Find where the given text appears and provide that cell's center as (X, Y) coordinate. 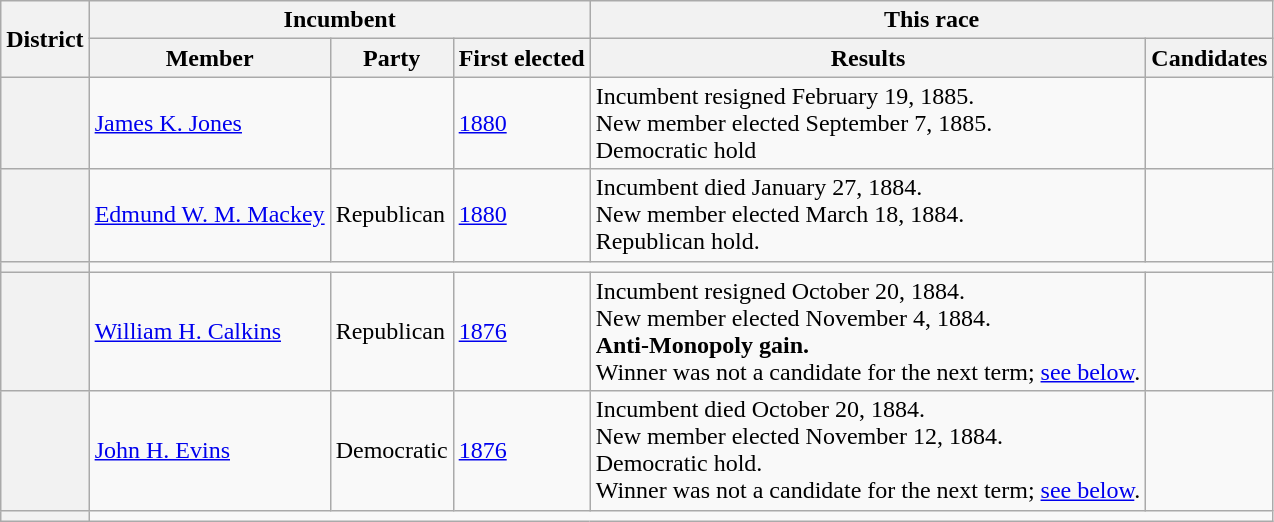
Edmund W. M. Mackey (210, 215)
Member (210, 58)
District (45, 39)
First elected (522, 58)
Results (868, 58)
Democratic (392, 450)
Incumbent (340, 20)
Incumbent died January 27, 1884.New member elected March 18, 1884.Republican hold. (868, 215)
This race (932, 20)
Party (392, 58)
Candidates (1210, 58)
Incumbent resigned February 19, 1885.New member elected September 7, 1885.Democratic hold (868, 123)
John H. Evins (210, 450)
James K. Jones (210, 123)
Incumbent resigned October 20, 1884.New member elected November 4, 1884.Anti-Monopoly gain.Winner was not a candidate for the next term; see below. (868, 332)
William H. Calkins (210, 332)
Incumbent died October 20, 1884.New member elected November 12, 1884.Democratic hold.Winner was not a candidate for the next term; see below. (868, 450)
